Locate the cell with the specified text and output its [X, Y] center coordinate. 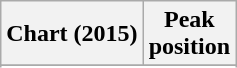
Chart (2015) [72, 34]
Peakposition [189, 34]
